For the text-containing cell, return its midpoint in [X, Y] coordinate format. 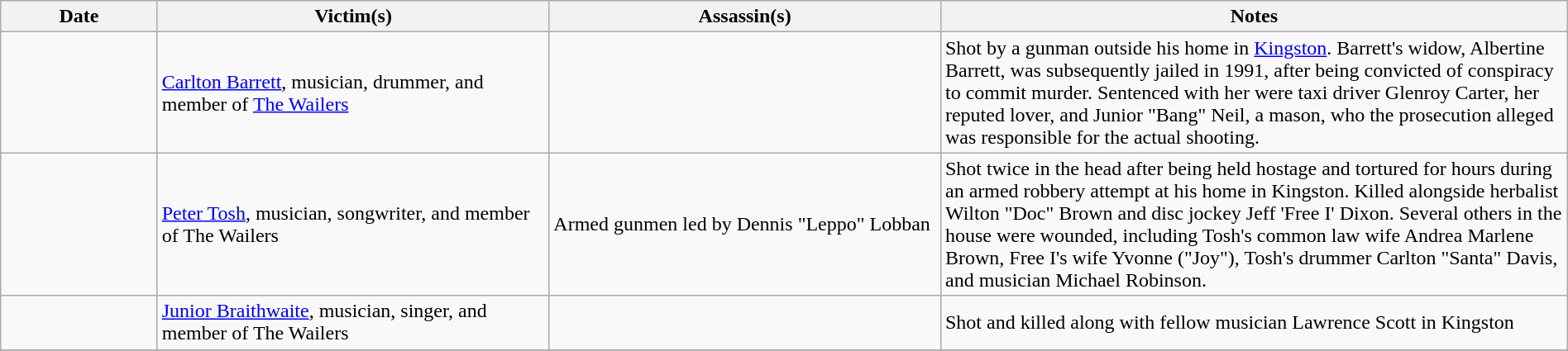
Armed gunmen led by Dennis "Leppo" Lobban [745, 225]
Assassin(s) [745, 17]
Shot and killed along with fellow musician Lawrence Scott in Kingston [1254, 322]
Junior Braithwaite, musician, singer, and member of The Wailers [353, 322]
Peter Tosh, musician, songwriter, and member of The Wailers [353, 225]
Carlton Barrett, musician, drummer, and member of The Wailers [353, 92]
Date [79, 17]
Victim(s) [353, 17]
Notes [1254, 17]
